Determine the [X, Y] coordinate at the center of the cell enclosing the given text.  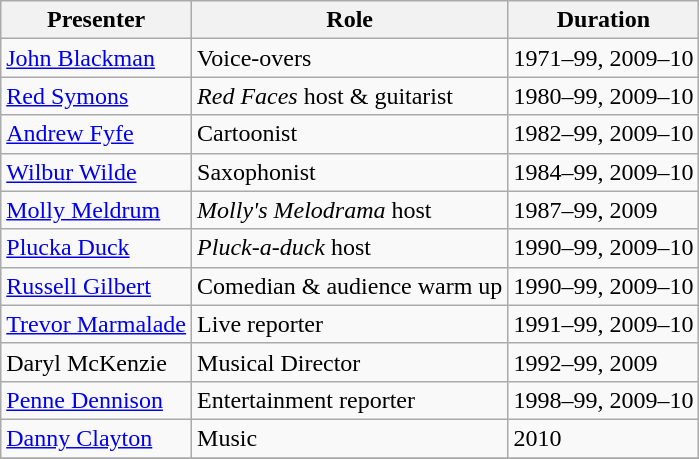
Comedian & audience warm up [350, 286]
1991–99, 2009–10 [604, 324]
1982–99, 2009–10 [604, 134]
1980–99, 2009–10 [604, 96]
Molly Meldrum [96, 210]
Wilbur Wilde [96, 172]
Pluck-a-duck host [350, 248]
1998–99, 2009–10 [604, 400]
Live reporter [350, 324]
Duration [604, 20]
Red Symons [96, 96]
Presenter [96, 20]
1992–99, 2009 [604, 362]
Voice-overs [350, 58]
John Blackman [96, 58]
Role [350, 20]
Daryl McKenzie [96, 362]
Musical Director [350, 362]
Molly's Melodrama host [350, 210]
1971–99, 2009–10 [604, 58]
Red Faces host & guitarist [350, 96]
Danny Clayton [96, 438]
Penne Dennison [96, 400]
1984–99, 2009–10 [604, 172]
Music [350, 438]
Plucka Duck [96, 248]
Entertainment reporter [350, 400]
1987–99, 2009 [604, 210]
Andrew Fyfe [96, 134]
Trevor Marmalade [96, 324]
2010 [604, 438]
Saxophonist [350, 172]
Russell Gilbert [96, 286]
Cartoonist [350, 134]
